Identify which cell holds the provided text, then report its [x, y] central coordinate. 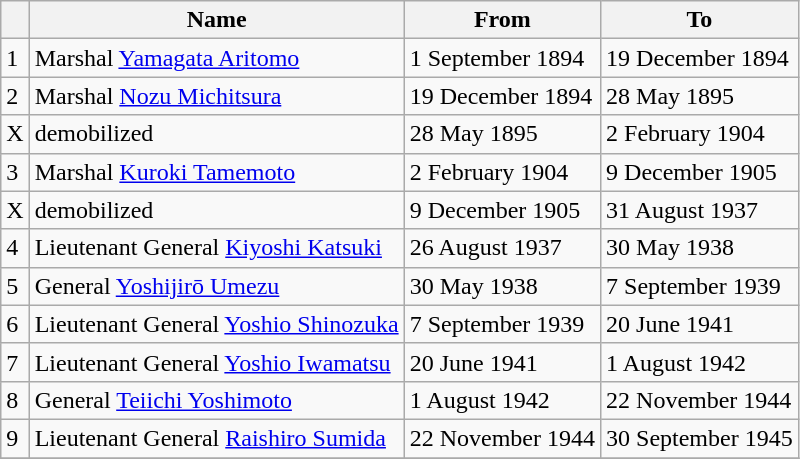
2 [15, 96]
Lieutenant General Yoshio Shinozuka [216, 324]
5 [15, 286]
26 August 1937 [502, 248]
Marshal Nozu Michitsura [216, 96]
Lieutenant General Yoshio Iwamatsu [216, 362]
Marshal Yamagata Aritomo [216, 58]
6 [15, 324]
1 September 1894 [502, 58]
Lieutenant General Raishiro Sumida [216, 438]
General Yoshijirō Umezu [216, 286]
31 August 1937 [700, 210]
To [700, 20]
1 [15, 58]
7 [15, 362]
General Teiichi Yoshimoto [216, 400]
Marshal Kuroki Tamemoto [216, 172]
Lieutenant General Kiyoshi Katsuki [216, 248]
3 [15, 172]
30 September 1945 [700, 438]
8 [15, 400]
Name [216, 20]
9 [15, 438]
4 [15, 248]
From [502, 20]
